Return [X, Y] of the center of cell containing provided text 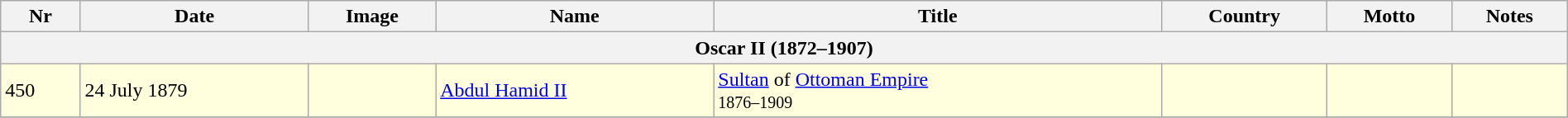
Country [1245, 17]
Date [194, 17]
Motto [1389, 17]
Title [938, 17]
24 July 1879 [194, 91]
Sultan of Ottoman Empire1876–1909 [938, 91]
Nr [41, 17]
Notes [1509, 17]
Name [575, 17]
Image [372, 17]
Oscar II (1872–1907) [784, 48]
Abdul Hamid II [575, 91]
450 [41, 91]
